Search for the cell housing the specified text and yield its (x, y) center coordinate. 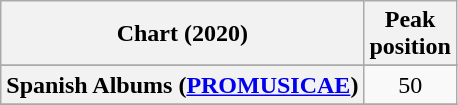
Spanish Albums (PROMUSICAE) (182, 85)
50 (410, 85)
Peakposition (410, 34)
Chart (2020) (182, 34)
